Pinpoint the cell where the given text exists, returning its (x, y) midpoint coordinate. 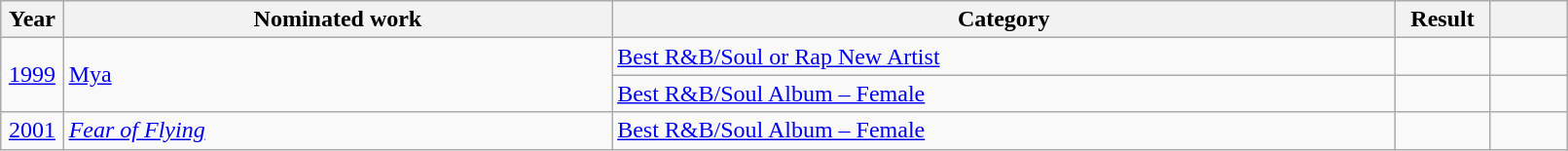
Year (32, 19)
Result (1442, 19)
Category (1004, 19)
Mya (338, 75)
1999 (32, 75)
2001 (32, 131)
Best R&B/Soul or Rap New Artist (1004, 57)
Fear of Flying (338, 131)
Nominated work (338, 19)
